Capture the cell that displays the provided text and extract its [X, Y] central coordinate. 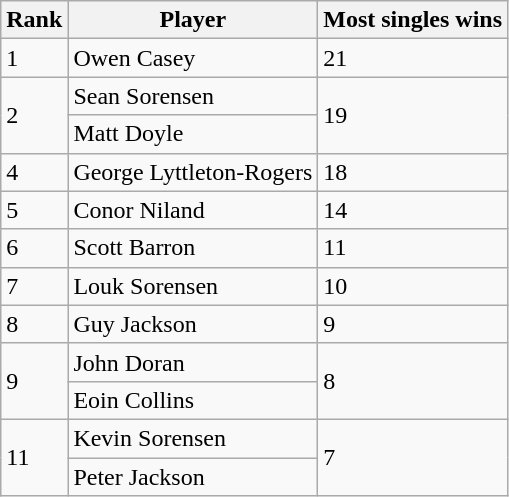
Guy Jackson [193, 324]
4 [34, 172]
Peter Jackson [193, 477]
Rank [34, 20]
Most singles wins [413, 20]
George Lyttleton-Rogers [193, 172]
Conor Niland [193, 210]
John Doran [193, 362]
19 [413, 115]
18 [413, 172]
5 [34, 210]
14 [413, 210]
10 [413, 286]
Sean Sorensen [193, 96]
Louk Sorensen [193, 286]
1 [34, 58]
6 [34, 248]
Scott Barron [193, 248]
Eoin Collins [193, 400]
Player [193, 20]
21 [413, 58]
Owen Casey [193, 58]
Matt Doyle [193, 134]
Kevin Sorensen [193, 438]
2 [34, 115]
